Pinpoint the cell where the given text exists, returning its (x, y) midpoint coordinate. 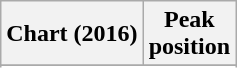
Peakposition (189, 34)
Chart (2016) (72, 34)
